Extract the (X, Y) coordinate from the center of the cell holding the provided text.  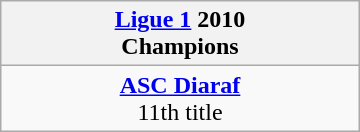
Ligue 1 2010Champions (180, 34)
ASC Diaraf11th title (180, 98)
